For the text-containing cell, return its midpoint in [X, Y] coordinate format. 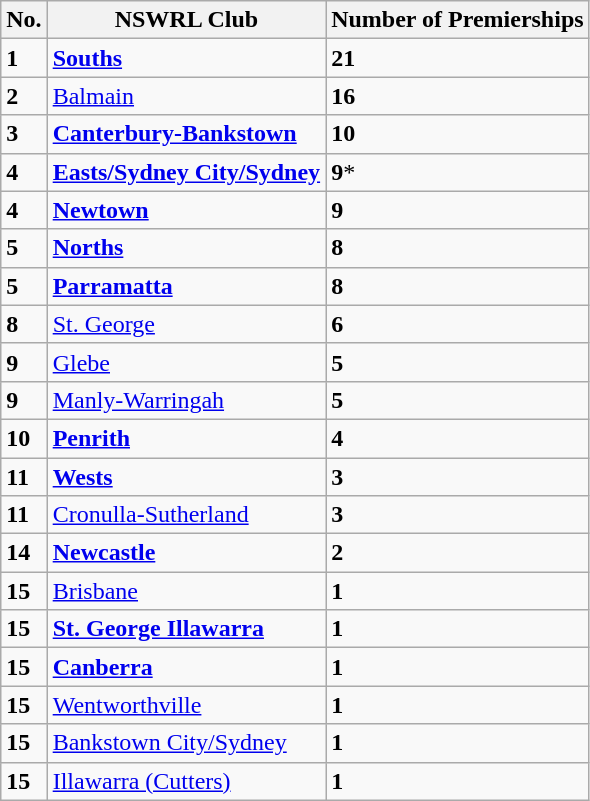
16 [458, 96]
Wests [186, 477]
Easts/Sydney City/Sydney [186, 172]
Canberra [186, 667]
Canterbury-Bankstown [186, 134]
Glebe [186, 362]
Norths [186, 248]
Manly-Warringah [186, 400]
Newcastle [186, 553]
6 [458, 324]
Parramatta [186, 286]
Wentworthville [186, 705]
Illawarra (Cutters) [186, 781]
21 [458, 58]
Brisbane [186, 591]
Penrith [186, 438]
Number of Premierships [458, 20]
14 [24, 553]
No. [24, 20]
NSWRL Club [186, 20]
Souths [186, 58]
Cronulla-Sutherland [186, 515]
9* [458, 172]
Balmain [186, 96]
St. George [186, 324]
Newtown [186, 210]
Bankstown City/Sydney [186, 743]
St. George Illawarra [186, 629]
